Search for the cell housing the specified text and yield its [X, Y] center coordinate. 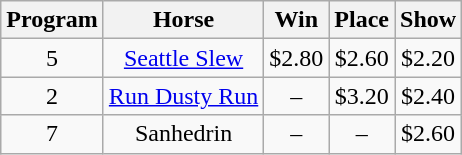
$2.40 [428, 96]
5 [52, 58]
Sanhedrin [183, 134]
Horse [183, 20]
$3.20 [362, 96]
$2.20 [428, 58]
Seattle Slew [183, 58]
$2.80 [296, 58]
Show [428, 20]
2 [52, 96]
Win [296, 20]
Run Dusty Run [183, 96]
7 [52, 134]
Place [362, 20]
Program [52, 20]
